Locate the cell with the specified text and output its (x, y) center coordinate. 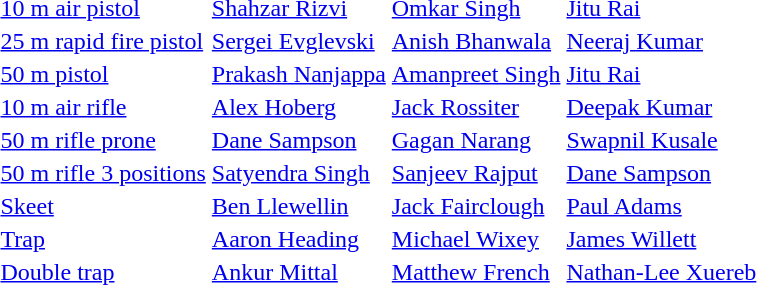
Ben Llewellin (298, 206)
Amanpreet Singh (476, 74)
Prakash Nanjappa (298, 74)
Satyendra Singh (298, 173)
Sergei Evglevski (298, 41)
Michael Wixey (476, 239)
Anish Bhanwala (476, 41)
Jack Rossiter (476, 107)
Aaron Heading (298, 239)
Jack Fairclough (476, 206)
Gagan Narang (476, 140)
Sanjeev Rajput (476, 173)
Alex Hoberg (298, 107)
Dane Sampson (298, 140)
